For the text-containing cell, return its midpoint in (X, Y) coordinate format. 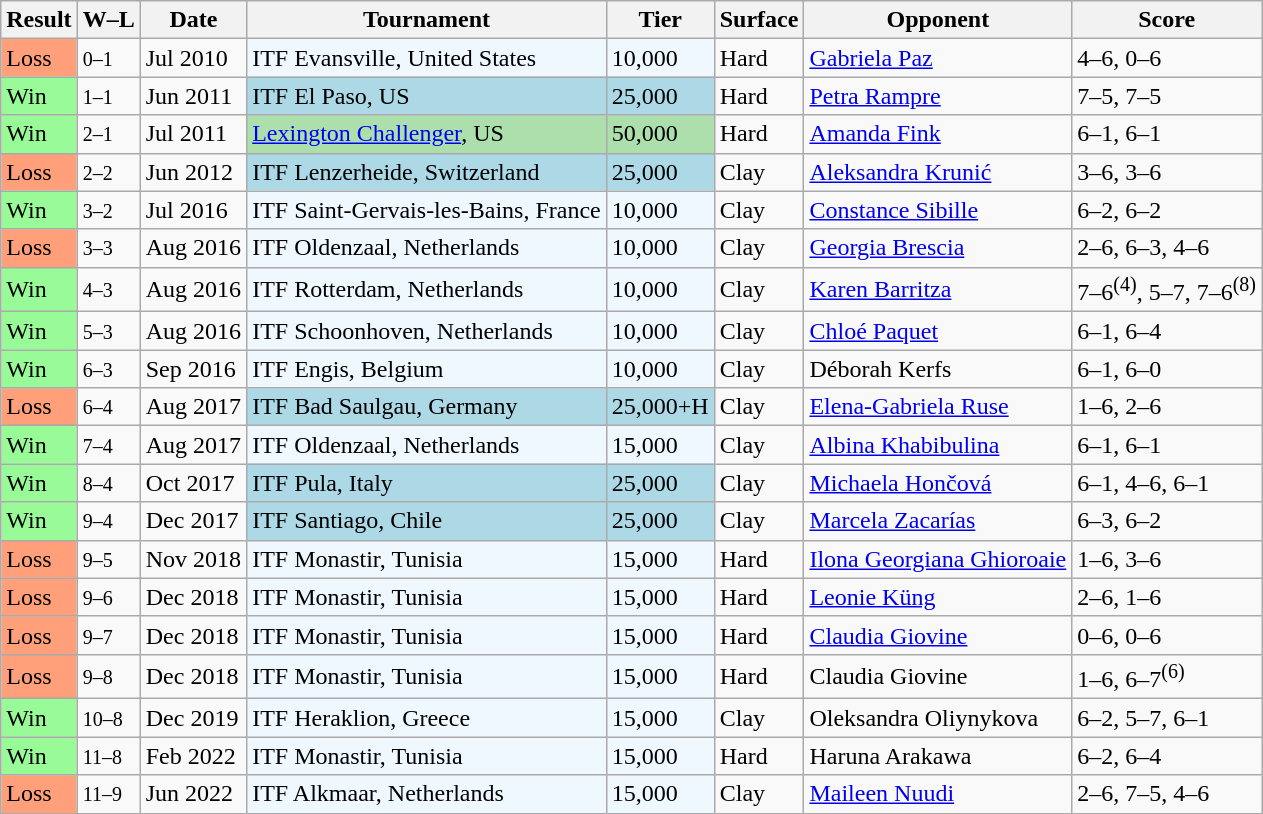
6–4 (108, 407)
Elena-Gabriela Ruse (938, 407)
6–1, 6–0 (1167, 369)
2–6, 1–6 (1167, 597)
4–6, 0–6 (1167, 58)
6–3 (108, 369)
2–6, 6–3, 4–6 (1167, 248)
1–6, 6–7(6) (1167, 676)
6–1, 4–6, 6–1 (1167, 483)
2–6, 7–5, 4–6 (1167, 794)
9–7 (108, 635)
ITF Rotterdam, Netherlands (427, 290)
Jul 2011 (193, 134)
Chloé Paquet (938, 331)
Constance Sibille (938, 210)
Amanda Fink (938, 134)
0–6, 0–6 (1167, 635)
6–1, 6–4 (1167, 331)
7–6(4), 5–7, 7–6(8) (1167, 290)
ITF Saint-Gervais-les-Bains, France (427, 210)
25,000+H (660, 407)
Maileen Nuudi (938, 794)
3–6, 3–6 (1167, 172)
Jun 2022 (193, 794)
ITF El Paso, US (427, 96)
6–2, 5–7, 6–1 (1167, 718)
Dec 2019 (193, 718)
Oleksandra Oliynykova (938, 718)
4–3 (108, 290)
Tier (660, 20)
6–2, 6–4 (1167, 756)
ITF Lenzerheide, Switzerland (427, 172)
ITF Santiago, Chile (427, 521)
Feb 2022 (193, 756)
Aleksandra Krunić (938, 172)
1–6, 2–6 (1167, 407)
0–1 (108, 58)
ITF Evansville, United States (427, 58)
11–8 (108, 756)
Sep 2016 (193, 369)
1–1 (108, 96)
ITF Bad Saulgau, Germany (427, 407)
Jul 2016 (193, 210)
Albina Khabibulina (938, 445)
Result (39, 20)
Jun 2011 (193, 96)
8–4 (108, 483)
Dec 2017 (193, 521)
W–L (108, 20)
9–4 (108, 521)
Gabriela Paz (938, 58)
1–6, 3–6 (1167, 559)
Leonie Küng (938, 597)
9–6 (108, 597)
2–1 (108, 134)
Opponent (938, 20)
Date (193, 20)
3–3 (108, 248)
3–2 (108, 210)
7–5, 7–5 (1167, 96)
ITF Pula, Italy (427, 483)
7–4 (108, 445)
Haruna Arakawa (938, 756)
Petra Rampre (938, 96)
Surface (759, 20)
Jul 2010 (193, 58)
Georgia Brescia (938, 248)
Nov 2018 (193, 559)
Lexington Challenger, US (427, 134)
11–9 (108, 794)
Ilona Georgiana Ghioroaie (938, 559)
Jun 2012 (193, 172)
10–8 (108, 718)
6–2, 6–2 (1167, 210)
9–8 (108, 676)
6–3, 6–2 (1167, 521)
2–2 (108, 172)
ITF Schoonhoven, Netherlands (427, 331)
ITF Alkmaar, Netherlands (427, 794)
Michaela Hončová (938, 483)
Score (1167, 20)
ITF Engis, Belgium (427, 369)
5–3 (108, 331)
Oct 2017 (193, 483)
9–5 (108, 559)
Marcela Zacarías (938, 521)
50,000 (660, 134)
Karen Barritza (938, 290)
ITF Heraklion, Greece (427, 718)
Déborah Kerfs (938, 369)
Tournament (427, 20)
